Output the (X, Y) coordinate of the center of the cell containing the given text.  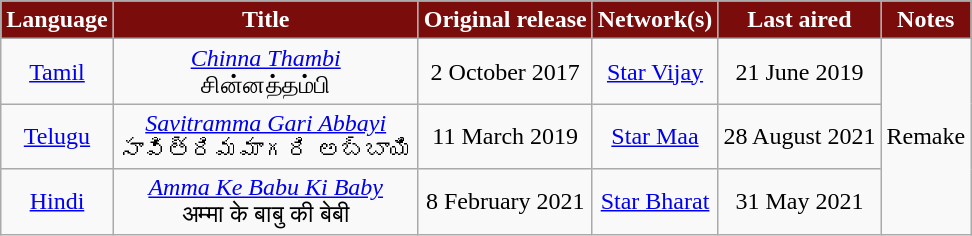
Star Maa (655, 136)
31 May 2021 (800, 202)
Hindi (57, 202)
Amma Ke Babu Ki Baby अम्मा के बाबु की बेबी (266, 202)
Network(s) (655, 20)
Star Vijay (655, 72)
Tamil (57, 72)
Last aired (800, 20)
Telugu (57, 136)
Original release (505, 20)
28 August 2021 (800, 136)
Language (57, 20)
Chinna Thambi சின்னத்தம்பி (266, 72)
21 June 2019 (800, 72)
Remake (926, 136)
Star Bharat (655, 202)
Notes (926, 20)
2 October 2017 (505, 72)
8 February 2021 (505, 202)
Title (266, 20)
Savitramma Gari Abbayi సావిత్రిమమాగరి అబ్బాయి (266, 136)
11 March 2019 (505, 136)
